Capture the cell that displays the provided text and extract its (x, y) central coordinate. 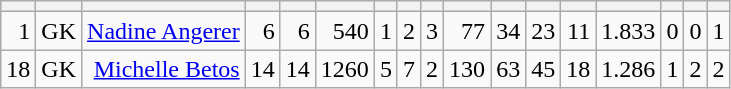
3 (432, 31)
11 (578, 31)
77 (468, 31)
1.833 (628, 31)
23 (544, 31)
5 (386, 69)
34 (508, 31)
7 (408, 69)
63 (508, 69)
45 (544, 69)
Nadine Angerer (164, 31)
Michelle Betos (164, 69)
540 (344, 31)
1.286 (628, 69)
130 (468, 69)
1260 (344, 69)
